From the cell containing the given text, extract its center point as (x, y) coordinate. 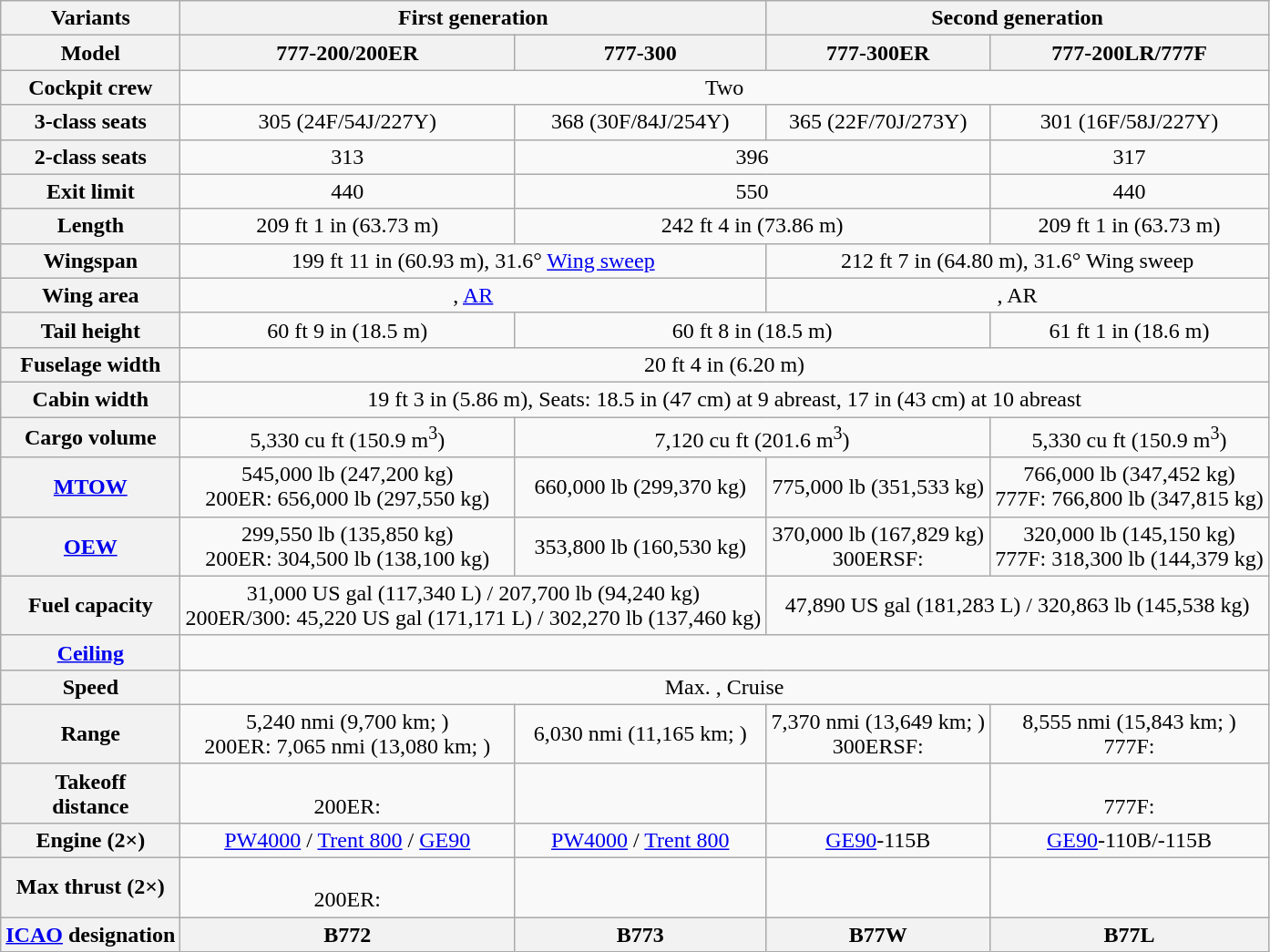
Engine (2×) (91, 840)
7,370 nmi (13,649 km; ) 300ERSF: (878, 734)
353,800 lb (160,530 kg) (640, 547)
Cabin width (91, 399)
8,555 nmi (15,843 km; ) 777F: (1130, 734)
2-class seats (91, 157)
Second generation (1017, 18)
777-200LR/777F (1130, 53)
305 (24F/54J/227Y) (348, 122)
Max. , Cruise (724, 687)
Ceiling (91, 652)
7,120 cu ft (201.6 m3) (753, 437)
GE90-115B (878, 840)
Length (91, 226)
775,000 lb (351,533 kg) (878, 486)
Takeoff distance (91, 793)
ICAO designation (91, 935)
Fuselage width (91, 364)
Exit limit (91, 191)
777-200/200ER (348, 53)
Variants (91, 18)
777F: (1130, 793)
777-300 (640, 53)
Wingspan (91, 261)
Fuel capacity (91, 605)
299,550 lb (135,850 kg) 200ER: 304,500 lb (138,100 kg) (348, 547)
212 ft 7 in (64.80 m), 31.6° Wing sweep (1017, 261)
47,890 US gal (181,283 L) / 320,863 lb (145,538 kg) (1017, 605)
First generation (474, 18)
Speed (91, 687)
396 (753, 157)
61 ft 1 in (18.6 m) (1130, 330)
B77L (1130, 935)
Wing area (91, 295)
19 ft 3 in (5.86 m), Seats: 18.5 in (47 cm) at 9 abreast, 17 in (43 cm) at 10 abreast (724, 399)
550 (753, 191)
60 ft 8 in (18.5 m) (753, 330)
6,030 nmi (11,165 km; ) (640, 734)
242 ft 4 in (73.86 m) (753, 226)
370,000 lb (167,829 kg) 300ERSF: (878, 547)
MTOW (91, 486)
199 ft 11 in (60.93 m), 31.6° Wing sweep (474, 261)
Max thrust (2×) (91, 887)
20 ft 4 in (6.20 m) (724, 364)
5,240 nmi (9,700 km; ) 200ER: 7,065 nmi (13,080 km; ) (348, 734)
31,000 US gal (117,340 L) / 207,700 lb (94,240 kg) 200ER/300: 45,220 US gal (171,171 L) / 302,270 lb (137,460 kg) (474, 605)
Model (91, 53)
B772 (348, 935)
545,000 lb (247,200 kg) 200ER: 656,000 lb (297,550 kg) (348, 486)
PW4000 / Trent 800 / GE90 (348, 840)
Cargo volume (91, 437)
766,000 lb (347,452 kg) 777F: 766,800 lb (347,815 kg) (1130, 486)
777-300ER (878, 53)
301 (16F/58J/227Y) (1130, 122)
B773 (640, 935)
313 (348, 157)
368 (30F/84J/254Y) (640, 122)
PW4000 / Trent 800 (640, 840)
320,000 lb (145,150 kg) 777F: 318,300 lb (144,379 kg) (1130, 547)
Two (724, 87)
60 ft 9 in (18.5 m) (348, 330)
B77W (878, 935)
Cockpit crew (91, 87)
Tail height (91, 330)
OEW (91, 547)
660,000 lb (299,370 kg) (640, 486)
GE90-110B/-115B (1130, 840)
3-class seats (91, 122)
317 (1130, 157)
Range (91, 734)
365 (22F/70J/273Y) (878, 122)
